Extract the (X, Y) coordinate from the center of the cell holding the provided text.  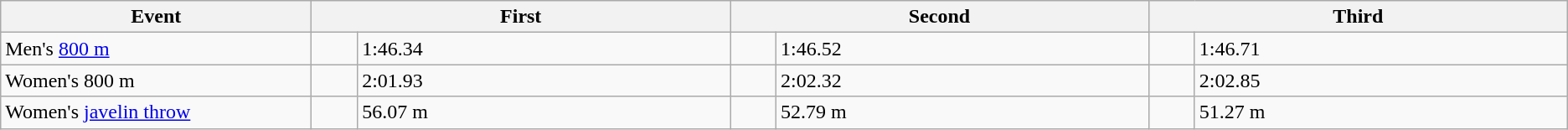
52.79 m (962, 112)
Event (156, 17)
Women's javelin throw (156, 112)
2:02.32 (962, 81)
Women's 800 m (156, 81)
Second (940, 17)
1:46.52 (962, 49)
56.07 m (544, 112)
First (521, 17)
Men's 800 m (156, 49)
2:01.93 (544, 81)
1:46.34 (544, 49)
2:02.85 (1380, 81)
51.27 m (1380, 112)
1:46.71 (1380, 49)
Third (1358, 17)
